Identify which cell holds the provided text, then report its (X, Y) central coordinate. 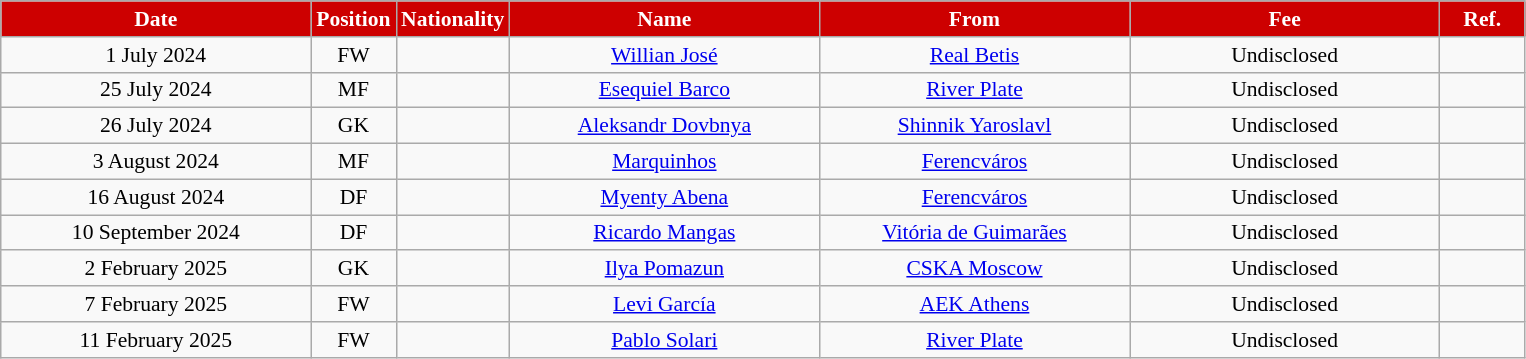
Aleksandr Dovbnya (664, 126)
2 February 2025 (156, 269)
Shinnik Yaroslavl (974, 126)
Willian José (664, 55)
Real Betis (974, 55)
10 September 2024 (156, 233)
26 July 2024 (156, 126)
Fee (1285, 19)
Myenty Abena (664, 197)
3 August 2024 (156, 162)
Date (156, 19)
Marquinhos (664, 162)
Ref. (1482, 19)
Nationality (452, 19)
Name (664, 19)
11 February 2025 (156, 340)
25 July 2024 (156, 90)
AEK Athens (974, 304)
Vitória de Guimarães (974, 233)
Ricardo Mangas (664, 233)
1 July 2024 (156, 55)
Pablo Solari (664, 340)
16 August 2024 (156, 197)
Esequiel Barco (664, 90)
From (974, 19)
Ilya Pomazun (664, 269)
CSKA Moscow (974, 269)
Position (354, 19)
7 February 2025 (156, 304)
Levi García (664, 304)
